Output the (X, Y) coordinate of the center of the cell containing the given text.  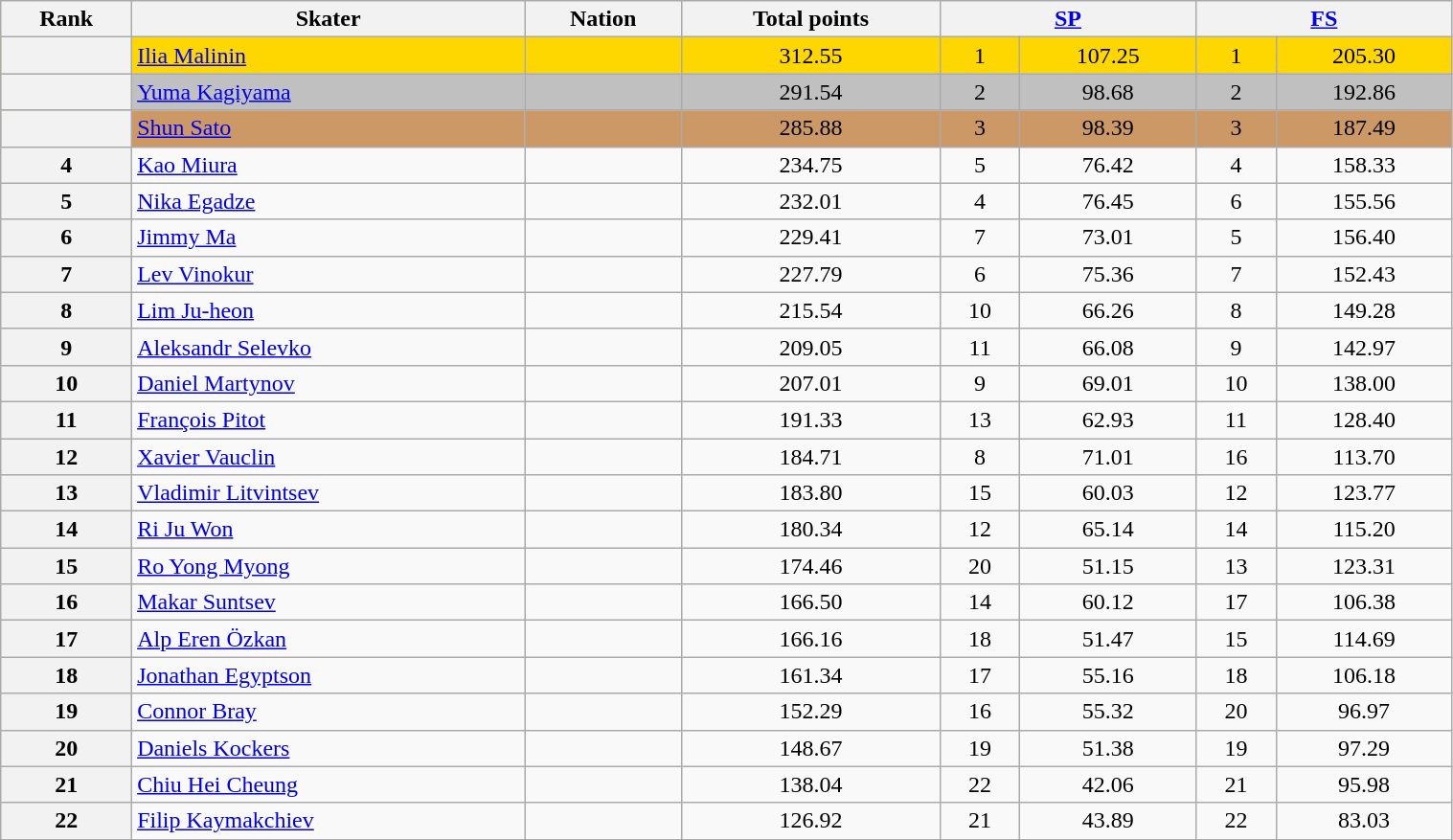
138.00 (1364, 383)
207.01 (811, 383)
Ro Yong Myong (329, 566)
96.97 (1364, 712)
234.75 (811, 165)
55.32 (1108, 712)
Connor Bray (329, 712)
Xavier Vauclin (329, 457)
Aleksandr Selevko (329, 347)
65.14 (1108, 530)
205.30 (1364, 56)
148.67 (811, 748)
Filip Kaymakchiev (329, 821)
106.38 (1364, 602)
187.49 (1364, 128)
55.16 (1108, 675)
106.18 (1364, 675)
142.97 (1364, 347)
155.56 (1364, 201)
98.39 (1108, 128)
229.41 (811, 238)
Vladimir Litvintsev (329, 493)
107.25 (1108, 56)
128.40 (1364, 420)
166.50 (811, 602)
149.28 (1364, 310)
Nation (603, 19)
166.16 (811, 639)
Jimmy Ma (329, 238)
71.01 (1108, 457)
Ilia Malinin (329, 56)
69.01 (1108, 383)
156.40 (1364, 238)
184.71 (811, 457)
123.77 (1364, 493)
FS (1324, 19)
60.03 (1108, 493)
180.34 (811, 530)
152.43 (1364, 274)
191.33 (811, 420)
98.68 (1108, 92)
Daniels Kockers (329, 748)
126.92 (811, 821)
115.20 (1364, 530)
174.46 (811, 566)
Yuma Kagiyama (329, 92)
Rank (67, 19)
Nika Egadze (329, 201)
51.15 (1108, 566)
291.54 (811, 92)
232.01 (811, 201)
SP (1067, 19)
215.54 (811, 310)
51.47 (1108, 639)
158.33 (1364, 165)
97.29 (1364, 748)
123.31 (1364, 566)
76.42 (1108, 165)
66.26 (1108, 310)
66.08 (1108, 347)
76.45 (1108, 201)
Lim Ju-heon (329, 310)
Shun Sato (329, 128)
Makar Suntsev (329, 602)
43.89 (1108, 821)
113.70 (1364, 457)
192.86 (1364, 92)
285.88 (811, 128)
François Pitot (329, 420)
Lev Vinokur (329, 274)
Ri Ju Won (329, 530)
Skater (329, 19)
83.03 (1364, 821)
Total points (811, 19)
227.79 (811, 274)
Jonathan Egyptson (329, 675)
Daniel Martynov (329, 383)
114.69 (1364, 639)
42.06 (1108, 784)
75.36 (1108, 274)
Kao Miura (329, 165)
152.29 (811, 712)
51.38 (1108, 748)
138.04 (811, 784)
60.12 (1108, 602)
183.80 (811, 493)
209.05 (811, 347)
Chiu Hei Cheung (329, 784)
161.34 (811, 675)
73.01 (1108, 238)
95.98 (1364, 784)
Alp Eren Özkan (329, 639)
312.55 (811, 56)
62.93 (1108, 420)
